Detect which cell encompasses the target text, then output its (x, y) center coordinate. 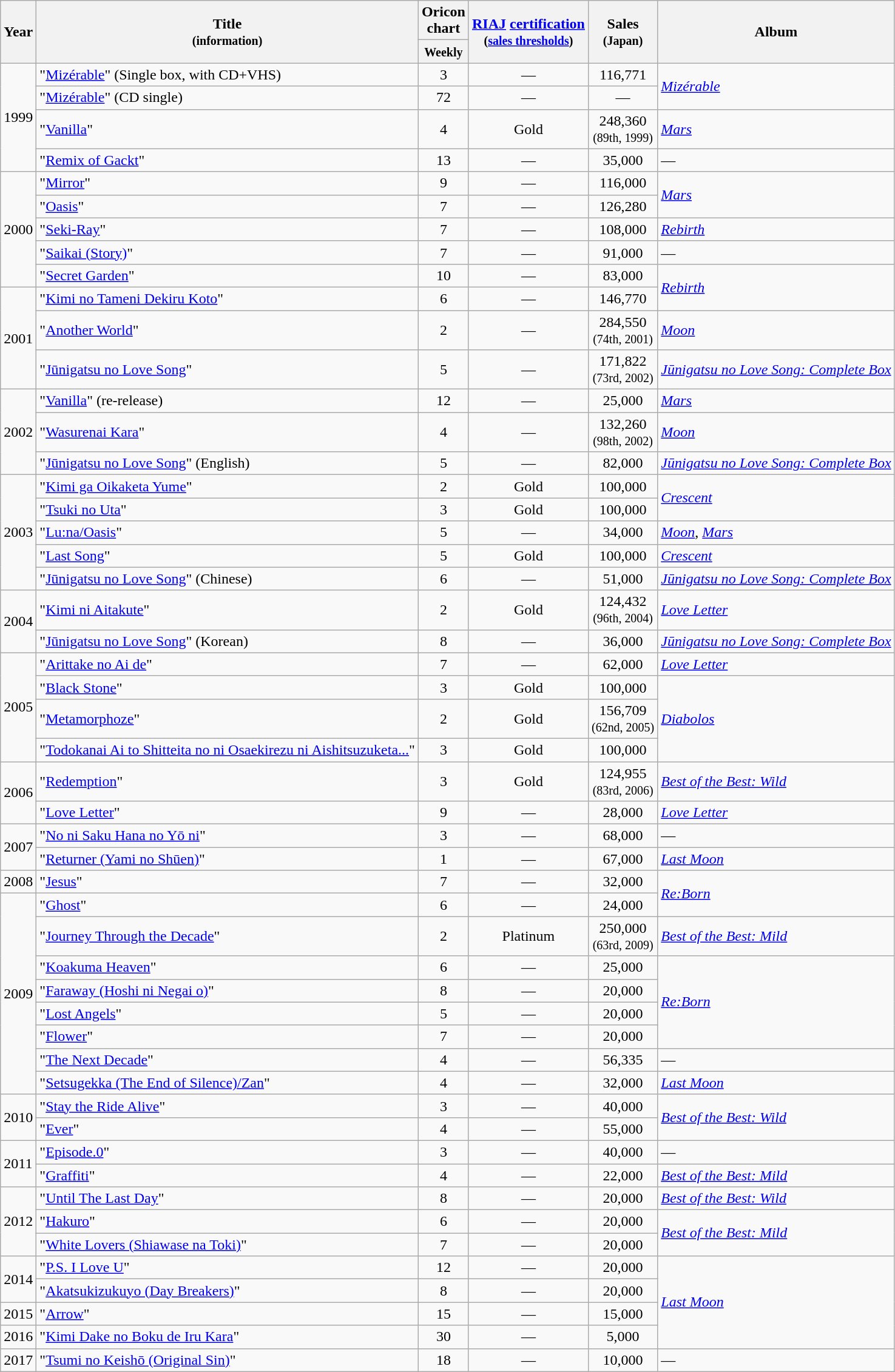
"Kimi ga Oikaketa Yume" (228, 486)
2002 (18, 432)
10,000 (623, 1360)
Title(information) (228, 32)
"Jūnigatsu no Love Song" (228, 370)
Platinum (528, 937)
28,000 (623, 813)
"Tsumi no Keishō (Original Sin)" (228, 1360)
Sales(Japan) (623, 32)
35,000 (623, 160)
"Metamorphoze" (228, 718)
"Wasurenai Kara" (228, 432)
"Jūnigatsu no Love Song" (Chinese) (228, 579)
156,709(62nd, 2005) (623, 718)
"Kimi Dake no Boku de Iru Kara" (228, 1337)
"The Next Decade" (228, 1060)
1999 (18, 118)
2011 (18, 1163)
"Jūnigatsu no Love Song" (Korean) (228, 641)
83,000 (623, 275)
2017 (18, 1360)
"Arrow" (228, 1314)
"Mirror" (228, 183)
13 (443, 160)
"Seki-Ray" (228, 229)
Moon, Mars (776, 533)
2008 (18, 882)
132,260(98th, 2002) (623, 432)
"Jesus" (228, 882)
2003 (18, 533)
"Stay the Ride Alive" (228, 1106)
"Akatsukizukuyo (Day Breakers)" (228, 1291)
5,000 (623, 1337)
"Love Letter" (228, 813)
"Flower" (228, 1037)
"Jūnigatsu no Love Song" (English) (228, 463)
"Ghost" (228, 905)
248,360(89th, 1999) (623, 129)
"Kimi no Tameni Dekiru Koto" (228, 298)
2004 (18, 621)
2015 (18, 1314)
"Faraway (Hoshi ni Negai o)" (228, 990)
15 (443, 1314)
72 (443, 98)
"Koakuma Heaven" (228, 967)
"Vanilla" (228, 129)
22,000 (623, 1175)
"Oasis" (228, 206)
2006 (18, 793)
2014 (18, 1279)
"Mizérable" (CD single) (228, 98)
"Redemption" (228, 781)
RIAJ certification(sales thresholds) (528, 32)
2010 (18, 1117)
"Ever" (228, 1129)
"Journey Through the Decade" (228, 937)
146,770 (623, 298)
51,000 (623, 579)
15,000 (623, 1314)
124,955(83rd, 2006) (623, 781)
"Mizérable" (Single box, with CD+VHS) (228, 75)
30 (443, 1337)
126,280 (623, 206)
250,000(63rd, 2009) (623, 937)
124,432(96th, 2004) (623, 610)
Weekly (443, 52)
2009 (18, 994)
"P.S. I Love U" (228, 1268)
1 (443, 859)
91,000 (623, 252)
"Secret Garden" (228, 275)
"Todokanai Ai to Shitteita no ni Osaekirezu ni Aishitsuzuketa..." (228, 750)
"Setsugekka (The End of Silence)/Zan" (228, 1083)
"Kimi ni Aitakute" (228, 610)
2001 (18, 338)
56,335 (623, 1060)
Mizérable (776, 86)
82,000 (623, 463)
2012 (18, 1222)
"Vanilla" (re-release) (228, 401)
67,000 (623, 859)
18 (443, 1360)
171,822(73rd, 2002) (623, 370)
"Lu:na/Oasis" (228, 533)
"Another World" (228, 330)
"Tsuki no Uta" (228, 509)
"Episode.0" (228, 1152)
108,000 (623, 229)
"Remix of Gackt" (228, 160)
284,550(74th, 2001) (623, 330)
116,771 (623, 75)
2016 (18, 1337)
"Hakuro" (228, 1222)
"Saikai (Story)" (228, 252)
Diabolos (776, 718)
2007 (18, 847)
10 (443, 275)
"Returner (Yami no Shūen)" (228, 859)
"Black Stone" (228, 687)
24,000 (623, 905)
2000 (18, 229)
"Until The Last Day" (228, 1199)
55,000 (623, 1129)
Album (776, 32)
"Graffiti" (228, 1175)
62,000 (623, 664)
Oricon chart (443, 21)
68,000 (623, 836)
Year (18, 32)
36,000 (623, 641)
"Lost Angels" (228, 1014)
116,000 (623, 183)
2005 (18, 707)
"No ni Saku Hana no Yō ni" (228, 836)
"Arittake no Ai de" (228, 664)
34,000 (623, 533)
"White Lovers (Shiawase na Toki)" (228, 1245)
"Last Song" (228, 556)
